Capture the cell that displays the provided text and extract its [x, y] central coordinate. 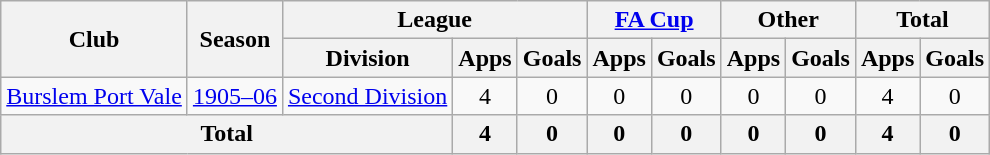
Division [367, 58]
Club [94, 39]
FA Cup [654, 20]
Other [788, 20]
Season [234, 39]
League [434, 20]
1905–06 [234, 96]
Burslem Port Vale [94, 96]
Second Division [367, 96]
